For the text-containing cell, return its midpoint in [x, y] coordinate format. 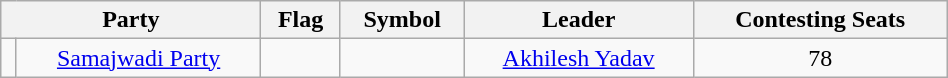
Akhilesh Yadav [578, 58]
78 [820, 58]
Leader [578, 20]
Flag [300, 20]
Contesting Seats [820, 20]
Samajwadi Party [138, 58]
Party [131, 20]
Symbol [402, 20]
